Return the [X, Y] coordinate for the center point of the cell that contains the specified text.  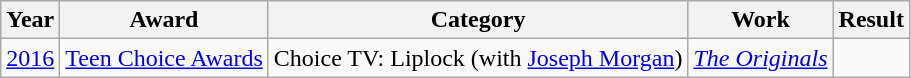
2016 [30, 58]
The Originals [760, 58]
Work [760, 20]
Category [478, 20]
Teen Choice Awards [164, 58]
Result [871, 20]
Year [30, 20]
Choice TV: Liplock (with Joseph Morgan) [478, 58]
Award [164, 20]
